Locate the cell with the specified text and output its [X, Y] center coordinate. 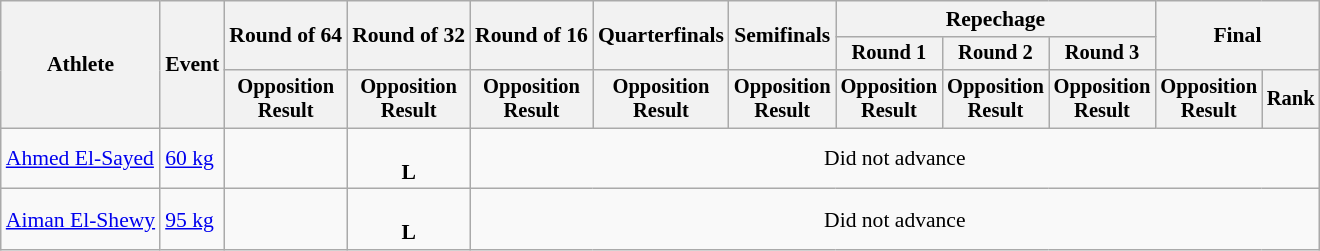
Round of 64 [286, 36]
Event [192, 64]
Round of 16 [532, 36]
Round 3 [1102, 54]
Semifinals [782, 36]
Quarterfinals [661, 36]
Ahmed El-Sayed [80, 158]
Round of 32 [408, 36]
95 kg [192, 220]
Round 2 [996, 54]
Rank [1291, 99]
Athlete [80, 64]
60 kg [192, 158]
Repechage [996, 19]
Final [1237, 36]
Round 1 [890, 54]
Aiman El-Shewy [80, 220]
